Pinpoint the cell where the given text exists, returning its [x, y] midpoint coordinate. 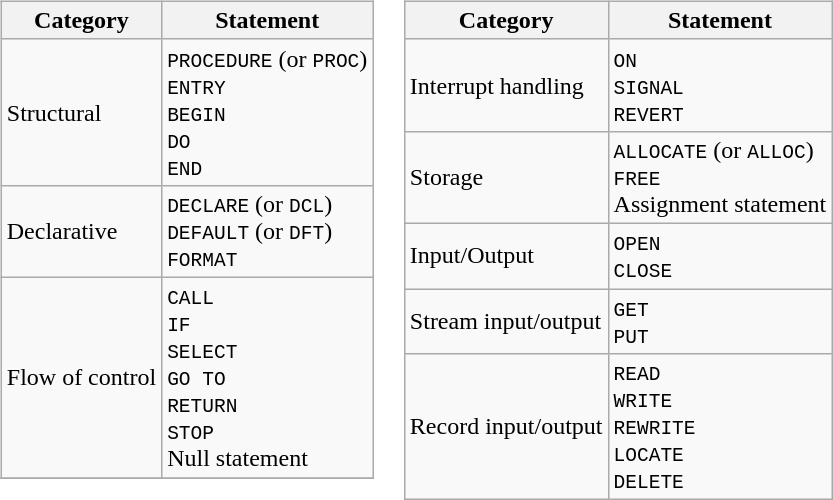
PROCEDURE (or PROC) ENTRY BEGIN DO END [268, 112]
Input/Output [506, 256]
Declarative [81, 231]
ON SIGNAL REVERT [720, 85]
Stream input/output [506, 320]
Storage [506, 177]
GET PUT [720, 320]
Interrupt handling [506, 85]
CALL IF SELECTGO TO RETURN STOP Null statement [268, 377]
DECLARE (or DCL) DEFAULT (or DFT) FORMAT [268, 231]
ALLOCATE (or ALLOC) FREE Assignment statement [720, 177]
READ WRITE REWRITE LOCATE DELETE [720, 427]
Record input/output [506, 427]
Structural [81, 112]
OPEN CLOSE [720, 256]
Flow of control [81, 377]
